Return [x, y] of the center of cell containing provided text 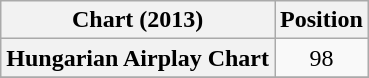
98 [322, 58]
Chart (2013) [138, 20]
Position [322, 20]
Hungarian Airplay Chart [138, 58]
